Locate the cell with the specified text and output its (X, Y) center coordinate. 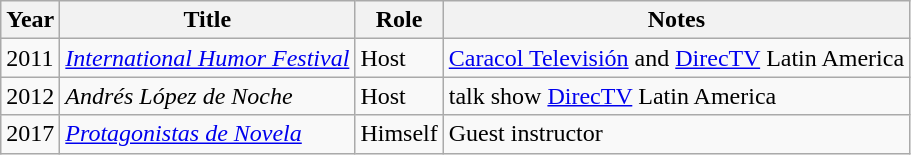
Andrés López de Noche (208, 96)
Role (399, 20)
Title (208, 20)
Year (30, 20)
2012 (30, 96)
talk show DirecTV Latin America (676, 96)
Caracol Televisión and DirecTV Latin America (676, 58)
Guest instructor (676, 134)
Himself (399, 134)
Notes (676, 20)
2017 (30, 134)
Protagonistas de Novela (208, 134)
2011 (30, 58)
International Humor Festival (208, 58)
